Extract the (x, y) coordinate from the center of the cell holding the provided text.  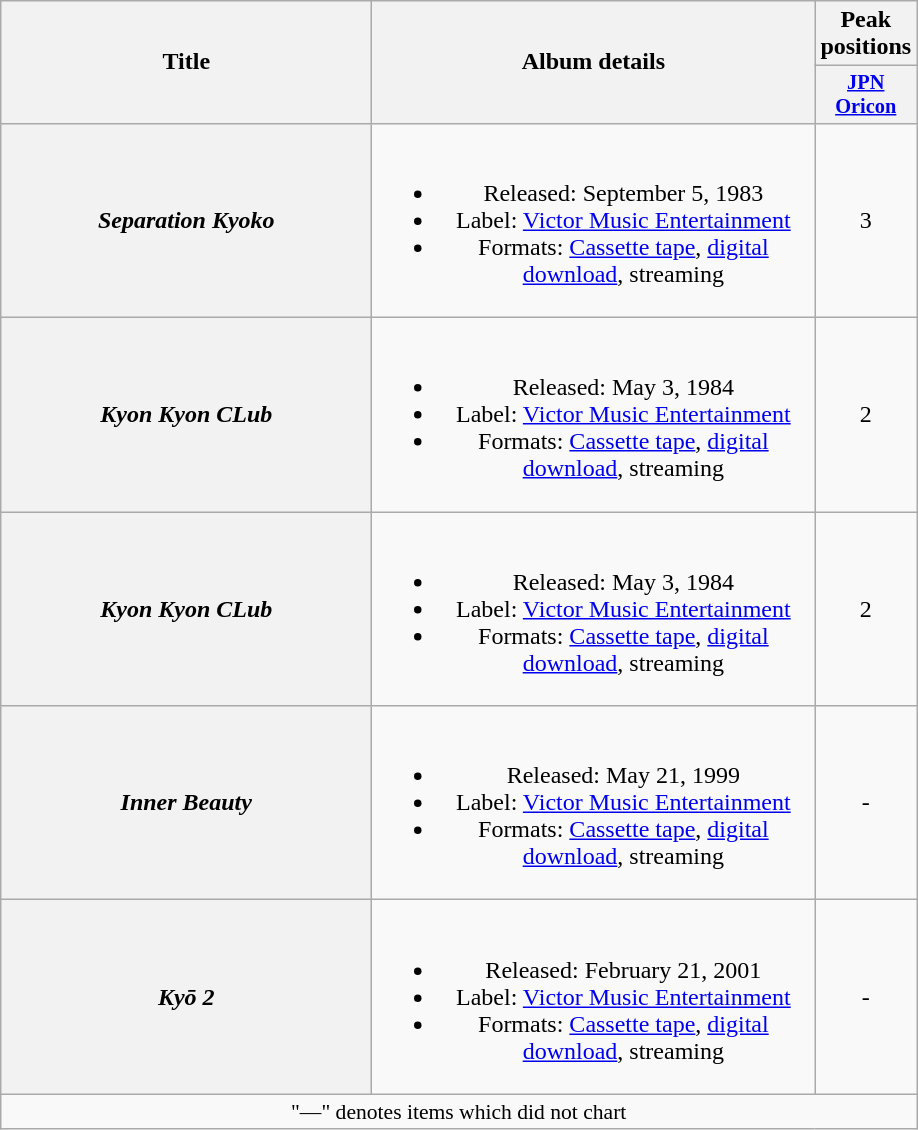
Separation Kyoko (186, 220)
3 (866, 220)
Inner Beauty (186, 803)
Released: September 5, 1983Label: Victor Music EntertainmentFormats: Cassette tape, digital download, streaming (594, 220)
Album details (594, 62)
Title (186, 62)
Released: May 21, 1999Label: Victor Music EntertainmentFormats: Cassette tape, digital download, streaming (594, 803)
"—" denotes items which did not chart (459, 1112)
Peak positions (866, 34)
JPNOricon (866, 95)
Kyō 2 (186, 997)
Released: February 21, 2001Label: Victor Music EntertainmentFormats: Cassette tape, digital download, streaming (594, 997)
